Capture the cell that displays the provided text and extract its [X, Y] central coordinate. 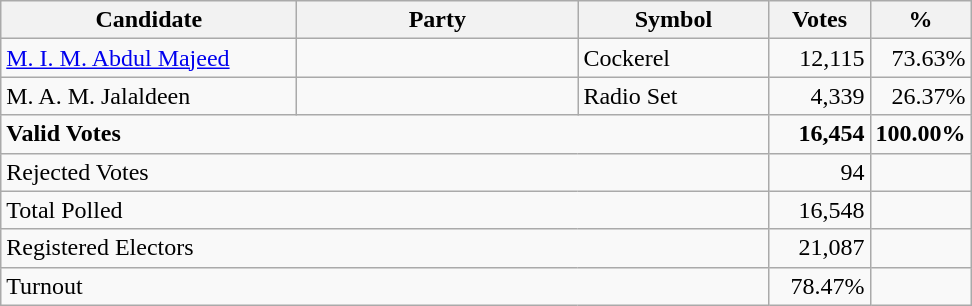
100.00% [920, 134]
4,339 [820, 96]
Cockerel [674, 58]
16,548 [820, 210]
Total Polled [385, 210]
26.37% [920, 96]
16,454 [820, 134]
Registered Electors [385, 248]
Votes [820, 20]
M. A. M. Jalaldeen [149, 96]
Valid Votes [385, 134]
73.63% [920, 58]
Radio Set [674, 96]
Turnout [385, 286]
21,087 [820, 248]
% [920, 20]
12,115 [820, 58]
Rejected Votes [385, 172]
Party [438, 20]
Symbol [674, 20]
M. I. M. Abdul Majeed [149, 58]
78.47% [820, 286]
94 [820, 172]
Candidate [149, 20]
